Identify which cell holds the provided text, then report its [x, y] central coordinate. 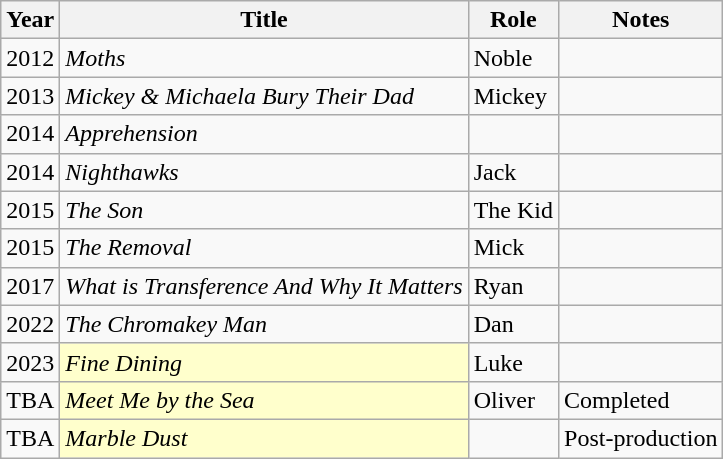
Mick [513, 248]
Apprehension [264, 134]
The Removal [264, 248]
Oliver [513, 400]
Post-production [641, 438]
Mickey & Michaela Bury Their Dad [264, 96]
Role [513, 20]
2022 [30, 324]
Marble Dust [264, 438]
Notes [641, 20]
The Kid [513, 210]
Moths [264, 58]
Completed [641, 400]
Ryan [513, 286]
Fine Dining [264, 362]
2013 [30, 96]
Nighthawks [264, 172]
Meet Me by the Sea [264, 400]
What is Transference And Why It Matters [264, 286]
Dan [513, 324]
Jack [513, 172]
Mickey [513, 96]
Title [264, 20]
The Chromakey Man [264, 324]
Luke [513, 362]
Noble [513, 58]
2023 [30, 362]
Year [30, 20]
The Son [264, 210]
2017 [30, 286]
2012 [30, 58]
